Locate the cell with the specified text and output its [X, Y] center coordinate. 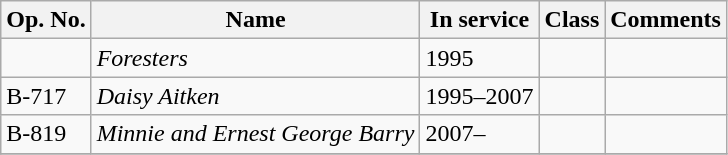
Foresters [256, 58]
Comments [666, 20]
Name [256, 20]
Op. No. [46, 20]
Daisy Aitken [256, 96]
Minnie and Ernest George Barry [256, 134]
Class [572, 20]
1995 [480, 58]
1995–2007 [480, 96]
B-819 [46, 134]
In service [480, 20]
B-717 [46, 96]
2007– [480, 134]
